Locate the cell with the specified text and output its (X, Y) center coordinate. 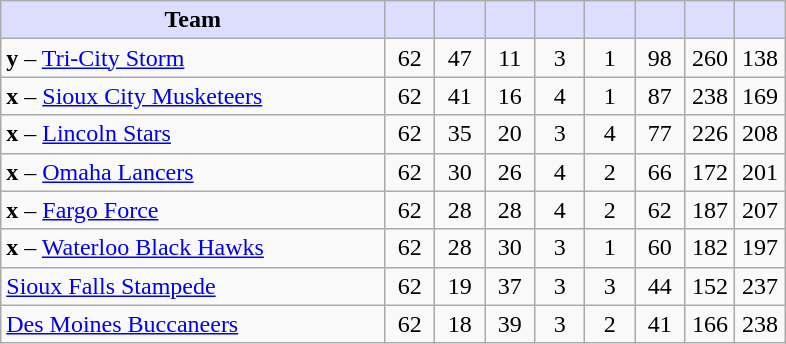
16 (510, 96)
208 (760, 134)
138 (760, 58)
x – Lincoln Stars (193, 134)
226 (710, 134)
x – Fargo Force (193, 210)
172 (710, 172)
11 (510, 58)
260 (710, 58)
20 (510, 134)
237 (760, 286)
87 (660, 96)
y – Tri-City Storm (193, 58)
98 (660, 58)
Team (193, 20)
26 (510, 172)
47 (460, 58)
19 (460, 286)
152 (710, 286)
35 (460, 134)
18 (460, 324)
Des Moines Buccaneers (193, 324)
197 (760, 248)
187 (710, 210)
182 (710, 248)
44 (660, 286)
37 (510, 286)
x – Waterloo Black Hawks (193, 248)
207 (760, 210)
66 (660, 172)
39 (510, 324)
77 (660, 134)
169 (760, 96)
60 (660, 248)
Sioux Falls Stampede (193, 286)
201 (760, 172)
x – Omaha Lancers (193, 172)
x – Sioux City Musketeers (193, 96)
166 (710, 324)
